Detect which cell encompasses the target text, then output its (x, y) center coordinate. 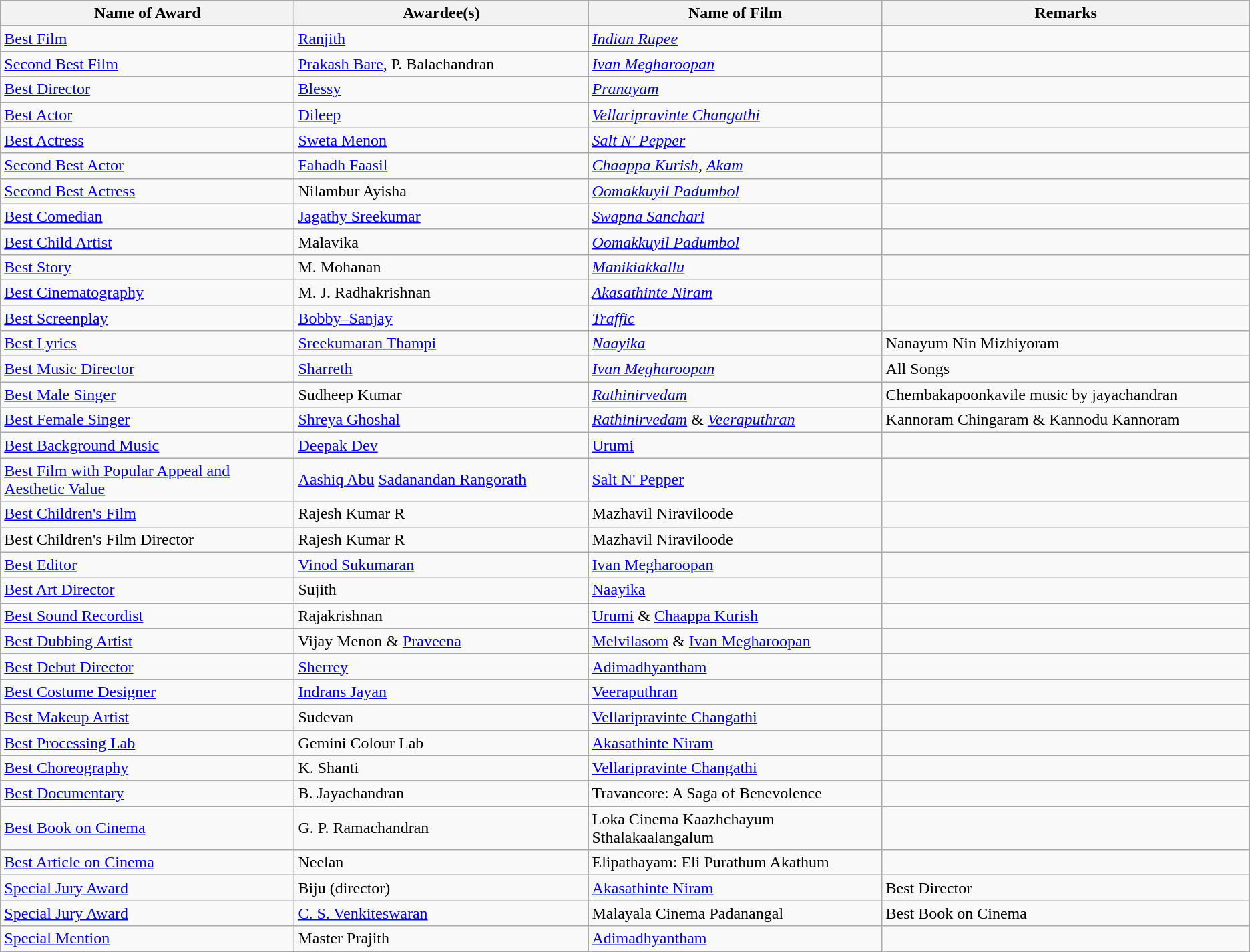
M. Mohanan (441, 267)
Vinod Sukumaran (441, 565)
Second Best Actress (148, 191)
Best Film (148, 39)
Rajakrishnan (441, 616)
C. S. Venkiteswaran (441, 913)
Best Dubbing Artist (148, 641)
Best Choreography (148, 768)
Best Actor (148, 115)
Kannoram Chingaram & Kannodu Kannoram (1066, 420)
Indian Rupee (735, 39)
Ranjith (441, 39)
Name of Film (735, 13)
All Songs (1066, 369)
Dileep (441, 115)
Awardee(s) (441, 13)
Best Sound Recordist (148, 616)
Best Film with Popular Appeal and Aesthetic Value (148, 479)
Vijay Menon & Praveena (441, 641)
Best Music Director (148, 369)
Special Mention (148, 939)
Best Background Music (148, 445)
Best Processing Lab (148, 743)
Travancore: A Saga of Benevolence (735, 794)
Sujith (441, 590)
Sudheep Kumar (441, 395)
Best Art Director (148, 590)
Best Children's Film Director (148, 539)
Prakash Bare, P. Balachandran (441, 64)
Sudevan (441, 717)
Sherrey (441, 666)
Urumi & Chaappa Kurish (735, 616)
Best Female Singer (148, 420)
Neelan (441, 863)
K. Shanti (441, 768)
Master Prajith (441, 939)
Best Comedian (148, 216)
Shreya Ghoshal (441, 420)
Jagathy Sreekumar (441, 216)
Bobby–Sanjay (441, 318)
Sweta Menon (441, 140)
Sharreth (441, 369)
Remarks (1066, 13)
Second Best Actor (148, 166)
Biju (director) (441, 888)
Chembakapoonkavile music by jayachandran (1066, 395)
Loka Cinema Kaazhchayum Sthalakaalangalum (735, 828)
Melvilasom & Ivan Megharoopan (735, 641)
Swapna Sanchari (735, 216)
Blessy (441, 89)
Best Documentary (148, 794)
Best Child Artist (148, 242)
Best Costume Designer (148, 692)
Best Debut Director (148, 666)
Veeraputhran (735, 692)
M. J. Radhakrishnan (441, 292)
Aashiq Abu Sadanandan Rangorath (441, 479)
Chaappa Kurish, Akam (735, 166)
G. P. Ramachandran (441, 828)
Rathinirvedam & Veeraputhran (735, 420)
Best Cinematography (148, 292)
Sreekumaran Thampi (441, 344)
Elipathayam: Eli Purathum Akathum (735, 863)
Manikiakkallu (735, 267)
Fahadh Faasil (441, 166)
Best Children's Film (148, 514)
Deepak Dev (441, 445)
Best Male Singer (148, 395)
B. Jayachandran (441, 794)
Best Article on Cinema (148, 863)
Best Lyrics (148, 344)
Best Editor (148, 565)
Best Story (148, 267)
Rathinirvedam (735, 395)
Best Actress (148, 140)
Indrans Jayan (441, 692)
Traffic (735, 318)
Malavika (441, 242)
Name of Award (148, 13)
Best Screenplay (148, 318)
Pranayam (735, 89)
Gemini Colour Lab (441, 743)
Urumi (735, 445)
Second Best Film (148, 64)
Best Makeup Artist (148, 717)
Nilambur Ayisha (441, 191)
Nanayum Nin Mizhiyoram (1066, 344)
Malayala Cinema Padanangal (735, 913)
